Return the [x, y] coordinate for the center point of the cell that contains the specified text.  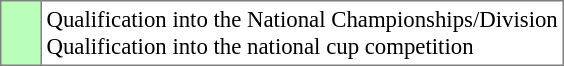
Qualification into the National Championships/DivisionQualification into the national cup competition [302, 33]
